Locate the cell with the specified text and output its [x, y] center coordinate. 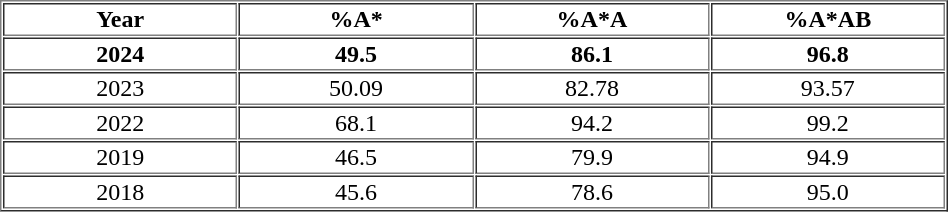
50.09 [356, 88]
%A* [356, 20]
78.6 [592, 192]
82.78 [592, 88]
93.57 [828, 88]
68.1 [356, 122]
2022 [120, 122]
95.0 [828, 192]
2023 [120, 88]
49.5 [356, 54]
99.2 [828, 122]
%A*AB [828, 20]
86.1 [592, 54]
96.8 [828, 54]
79.9 [592, 158]
94.9 [828, 158]
46.5 [356, 158]
Year [120, 20]
%A*A [592, 20]
2018 [120, 192]
45.6 [356, 192]
2019 [120, 158]
94.2 [592, 122]
2024 [120, 54]
